Locate the cell with the specified text and output its [x, y] center coordinate. 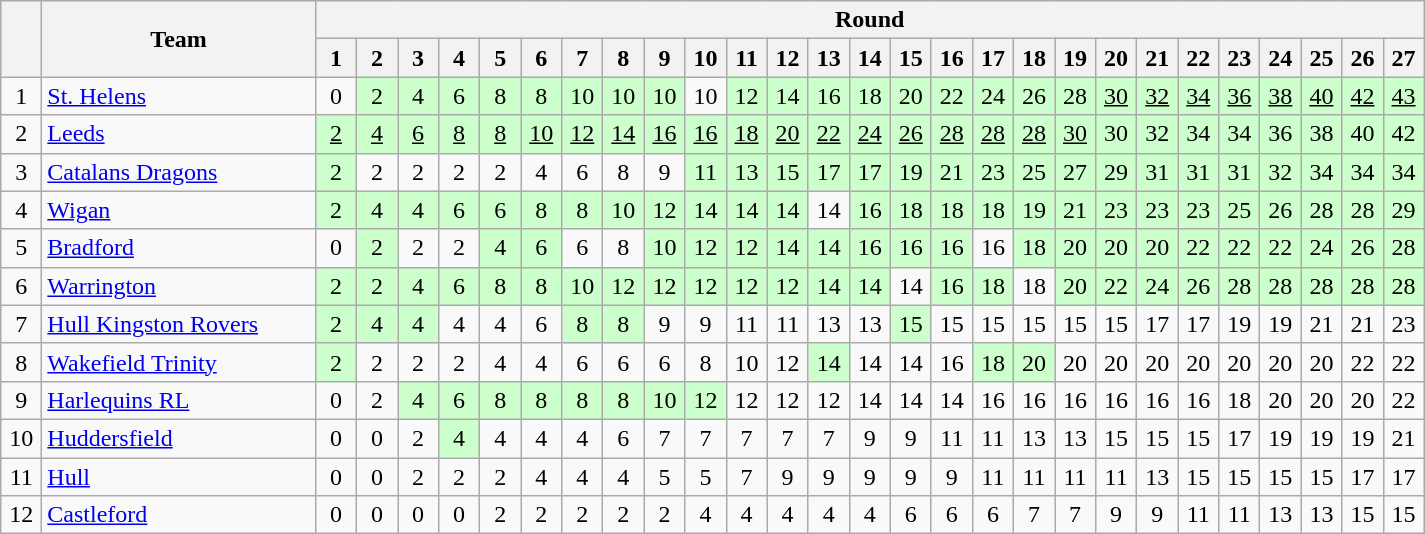
Castleford [179, 515]
Bradford [179, 248]
Catalans Dragons [179, 172]
Hull [179, 477]
Wakefield Trinity [179, 362]
Huddersfield [179, 438]
Harlequins RL [179, 400]
43 [1404, 96]
St. Helens [179, 96]
Team [179, 39]
Wigan [179, 210]
Leeds [179, 134]
Round [870, 20]
Hull Kingston Rovers [179, 324]
Warrington [179, 286]
